Detect which cell encompasses the target text, then output its [x, y] center coordinate. 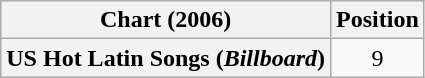
US Hot Latin Songs (Billboard) [166, 58]
9 [378, 58]
Chart (2006) [166, 20]
Position [378, 20]
